Search for the cell housing the specified text and yield its [X, Y] center coordinate. 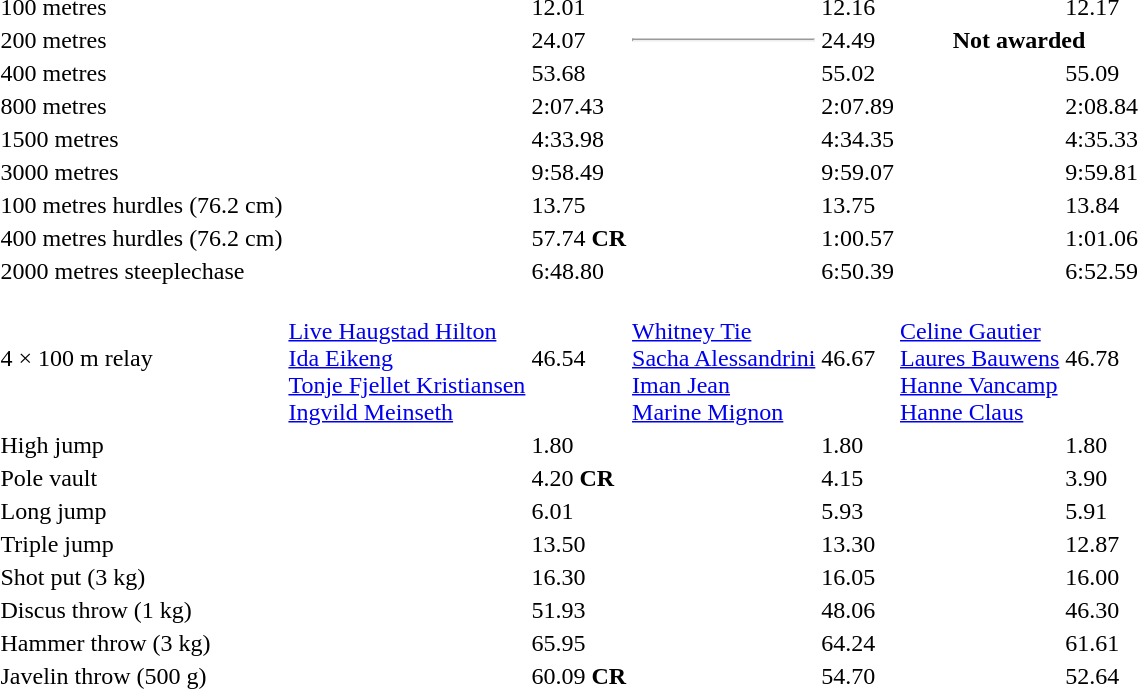
57.74 CR [579, 238]
55.02 [858, 73]
2:07.43 [579, 106]
46.54 [579, 358]
Celine GautierLaures BauwensHanne VancampHanne Claus [980, 358]
16.30 [579, 577]
16.05 [858, 577]
4.20 CR [579, 478]
6.01 [579, 511]
13.30 [858, 544]
6:48.80 [579, 271]
9:58.49 [579, 172]
9:59.07 [858, 172]
24.07 [579, 40]
53.68 [579, 73]
5.93 [858, 511]
46.67 [858, 358]
65.95 [579, 643]
4:34.35 [858, 139]
48.06 [858, 610]
2:07.89 [858, 106]
4:33.98 [579, 139]
51.93 [579, 610]
13.50 [579, 544]
Live Haugstad HiltonIda EikengTonje Fjellet KristiansenIngvild Meinseth [407, 358]
24.49 [858, 40]
4.15 [858, 478]
6:50.39 [858, 271]
64.24 [858, 643]
Whitney TieSacha AlessandriniIman JeanMarine Mignon [724, 358]
1:00.57 [858, 238]
